Return [X, Y] of the center of cell containing provided text 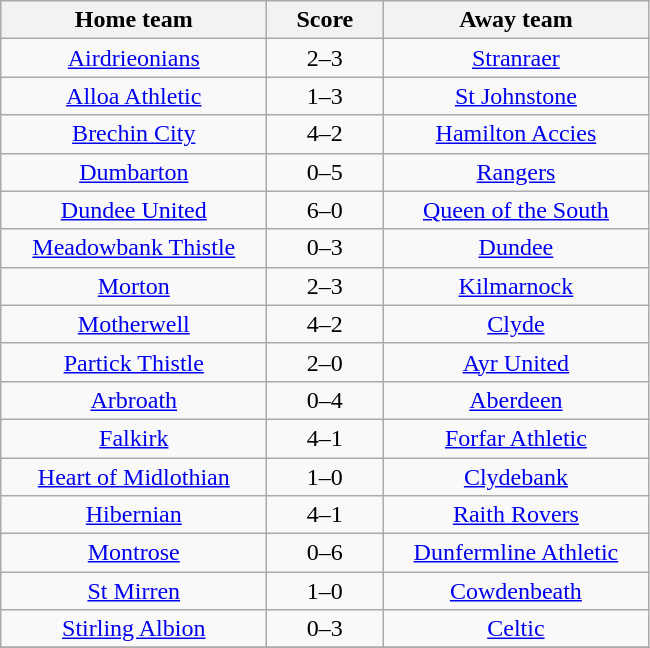
Cowdenbeath [516, 591]
Dunfermline Athletic [516, 553]
Meadowbank Thistle [134, 248]
Home team [134, 20]
Airdrieonians [134, 58]
0–5 [325, 172]
Kilmarnock [516, 286]
Stirling Albion [134, 629]
Stranraer [516, 58]
Rangers [516, 172]
0–6 [325, 553]
Hibernian [134, 515]
Celtic [516, 629]
Ayr United [516, 362]
Dundee United [134, 210]
Aberdeen [516, 400]
Hamilton Accies [516, 134]
6–0 [325, 210]
Raith Rovers [516, 515]
Dundee [516, 248]
Away team [516, 20]
Montrose [134, 553]
Score [325, 20]
Heart of Midlothian [134, 477]
Forfar Athletic [516, 438]
Brechin City [134, 134]
2–0 [325, 362]
Clydebank [516, 477]
Partick Thistle [134, 362]
Clyde [516, 324]
St Johnstone [516, 96]
Dumbarton [134, 172]
1–3 [325, 96]
Arbroath [134, 400]
0–4 [325, 400]
Alloa Athletic [134, 96]
Falkirk [134, 438]
Morton [134, 286]
St Mirren [134, 591]
Motherwell [134, 324]
Queen of the South [516, 210]
